Output the (X, Y) coordinate of the center of the cell containing the given text.  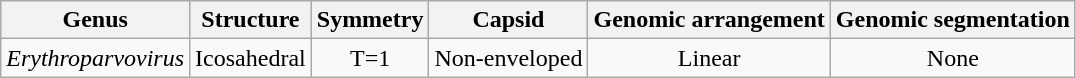
Capsid (508, 20)
Symmetry (370, 20)
Genus (96, 20)
Icosahedral (251, 58)
None (952, 58)
Genomic arrangement (709, 20)
Genomic segmentation (952, 20)
Erythroparvovirus (96, 58)
Non-enveloped (508, 58)
Linear (709, 58)
T=1 (370, 58)
Structure (251, 20)
